Return the [x, y] coordinate for the center point of the cell that contains the specified text.  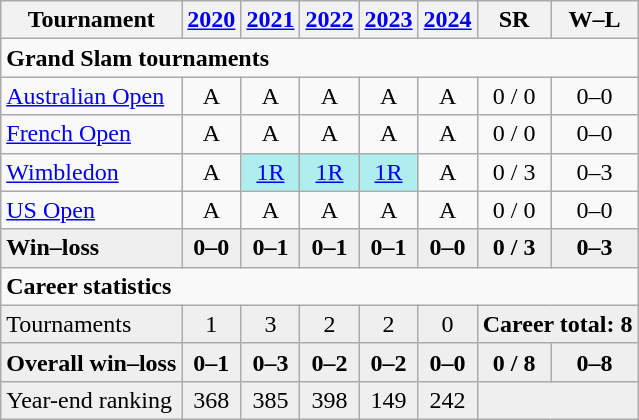
1 [212, 324]
Year-end ranking [92, 400]
2023 [388, 20]
2021 [270, 20]
W–L [594, 20]
0 [448, 324]
2022 [330, 20]
242 [448, 400]
Tournament [92, 20]
149 [388, 400]
0–8 [594, 362]
French Open [92, 134]
2024 [448, 20]
3 [270, 324]
385 [270, 400]
Career statistics [320, 286]
Wimbledon [92, 172]
SR [514, 20]
Win–loss [92, 248]
Grand Slam tournaments [320, 58]
Australian Open [92, 96]
Career total: 8 [558, 324]
398 [330, 400]
2020 [212, 20]
US Open [92, 210]
Overall win–loss [92, 362]
0 / 8 [514, 362]
368 [212, 400]
Tournaments [92, 324]
